Output the [X, Y] coordinate of the center of the cell containing the given text.  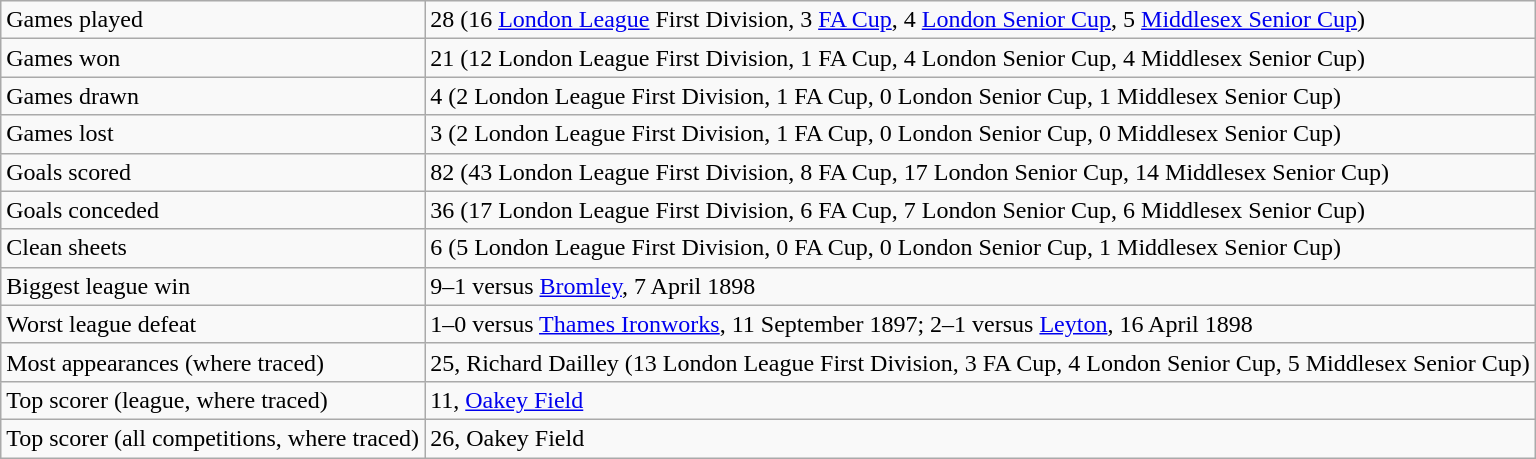
Clean sheets [213, 248]
3 (2 London League First Division, 1 FA Cup, 0 London Senior Cup, 0 Middlesex Senior Cup) [980, 134]
25, Richard Dailley (13 London League First Division, 3 FA Cup, 4 London Senior Cup, 5 Middlesex Senior Cup) [980, 362]
Top scorer (all competitions, where traced) [213, 438]
Worst league defeat [213, 324]
Games won [213, 58]
Goals scored [213, 172]
Most appearances (where traced) [213, 362]
26, Oakey Field [980, 438]
4 (2 London League First Division, 1 FA Cup, 0 London Senior Cup, 1 Middlesex Senior Cup) [980, 96]
Goals conceded [213, 210]
9–1 versus Bromley, 7 April 1898 [980, 286]
Biggest league win [213, 286]
1–0 versus Thames Ironworks, 11 September 1897; 2–1 versus Leyton, 16 April 1898 [980, 324]
Top scorer (league, where traced) [213, 400]
6 (5 London League First Division, 0 FA Cup, 0 London Senior Cup, 1 Middlesex Senior Cup) [980, 248]
Games drawn [213, 96]
21 (12 London League First Division, 1 FA Cup, 4 London Senior Cup, 4 Middlesex Senior Cup) [980, 58]
36 (17 London League First Division, 6 FA Cup, 7 London Senior Cup, 6 Middlesex Senior Cup) [980, 210]
28 (16 London League First Division, 3 FA Cup, 4 London Senior Cup, 5 Middlesex Senior Cup) [980, 20]
11, Oakey Field [980, 400]
Games played [213, 20]
Games lost [213, 134]
82 (43 London League First Division, 8 FA Cup, 17 London Senior Cup, 14 Middlesex Senior Cup) [980, 172]
